Identify which cell holds the provided text, then report its [X, Y] central coordinate. 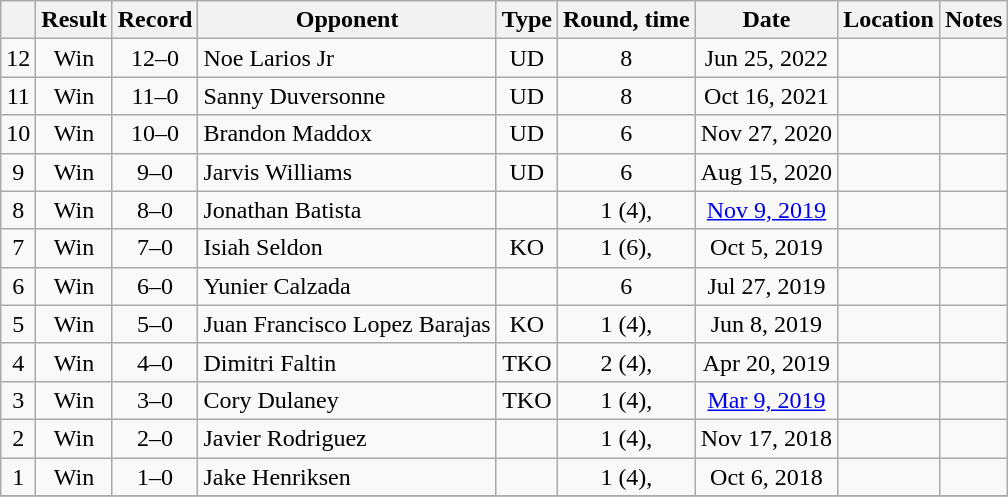
2–0 [155, 438]
Location [889, 20]
9–0 [155, 172]
Type [526, 20]
Opponent [347, 20]
4–0 [155, 362]
12 [18, 58]
5 [18, 324]
Jul 27, 2019 [766, 286]
Isiah Seldon [347, 248]
Sanny Duversonne [347, 96]
Jake Henriksen [347, 477]
Dimitri Faltin [347, 362]
Noe Larios Jr [347, 58]
Oct 16, 2021 [766, 96]
Result [74, 20]
11–0 [155, 96]
Juan Francisco Lopez Barajas [347, 324]
1 [18, 477]
7 [18, 248]
3–0 [155, 400]
3 [18, 400]
1 (6), [627, 248]
Jun 25, 2022 [766, 58]
9 [18, 172]
Nov 27, 2020 [766, 134]
10 [18, 134]
6–0 [155, 286]
Oct 5, 2019 [766, 248]
Round, time [627, 20]
Yunier Calzada [347, 286]
5–0 [155, 324]
Jarvis Williams [347, 172]
Jun 8, 2019 [766, 324]
Nov 9, 2019 [766, 210]
Date [766, 20]
Oct 6, 2018 [766, 477]
Apr 20, 2019 [766, 362]
Cory Dulaney [347, 400]
1–0 [155, 477]
7–0 [155, 248]
Brandon Maddox [347, 134]
Aug 15, 2020 [766, 172]
Notes [973, 20]
4 [18, 362]
2 [18, 438]
8–0 [155, 210]
Javier Rodriguez [347, 438]
Jonathan Batista [347, 210]
Nov 17, 2018 [766, 438]
11 [18, 96]
10–0 [155, 134]
2 (4), [627, 362]
12–0 [155, 58]
Mar 9, 2019 [766, 400]
Record [155, 20]
